Extract the (X, Y) coordinate from the center of the cell holding the provided text.  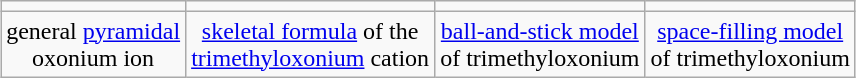
ball-and-stick modelof trimethyloxonium (540, 44)
skeletal formula of thetrimethyloxonium cation (310, 44)
space-filling modelof trimethyloxonium (750, 44)
general pyramidaloxonium ion (94, 44)
